Locate the cell with the specified text and output its [x, y] center coordinate. 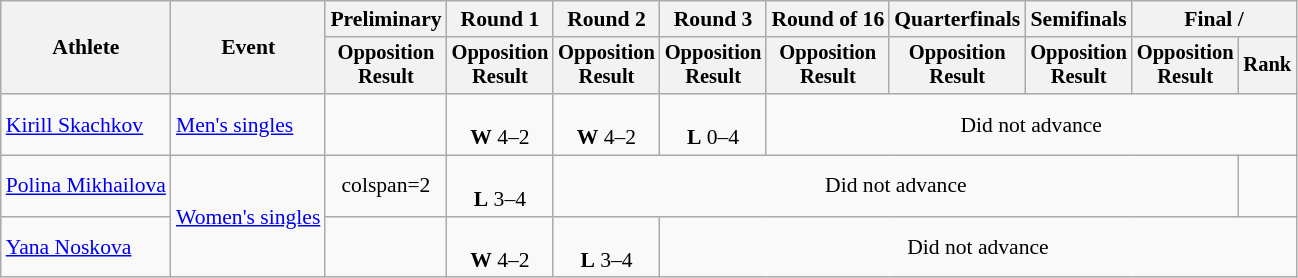
colspan=2 [386, 186]
Quarterfinals [957, 19]
Final / [1214, 19]
Preliminary [386, 19]
Round 2 [606, 19]
Event [248, 48]
Women's singles [248, 217]
Athlete [86, 48]
Semifinals [1078, 19]
Round 3 [714, 19]
Men's singles [248, 124]
L 0–4 [714, 124]
Rank [1267, 66]
Kirill Skachkov [86, 124]
Round of 16 [828, 19]
Polina Mikhailova [86, 186]
Yana Noskova [86, 248]
Round 1 [500, 19]
